For the text-containing cell, return its midpoint in [x, y] coordinate format. 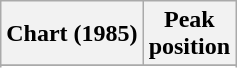
Peakposition [189, 34]
Chart (1985) [72, 34]
